Find where the given text appears and provide that cell's center as (x, y) coordinate. 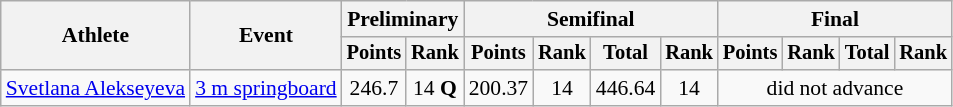
Svetlana Alekseyeva (96, 88)
Event (266, 36)
did not advance (835, 88)
246.7 (374, 88)
Preliminary (403, 19)
Semifinal (591, 19)
446.64 (626, 88)
3 m springboard (266, 88)
200.37 (498, 88)
14 Q (435, 88)
Final (835, 19)
Athlete (96, 36)
